Capture the cell that displays the provided text and extract its (x, y) central coordinate. 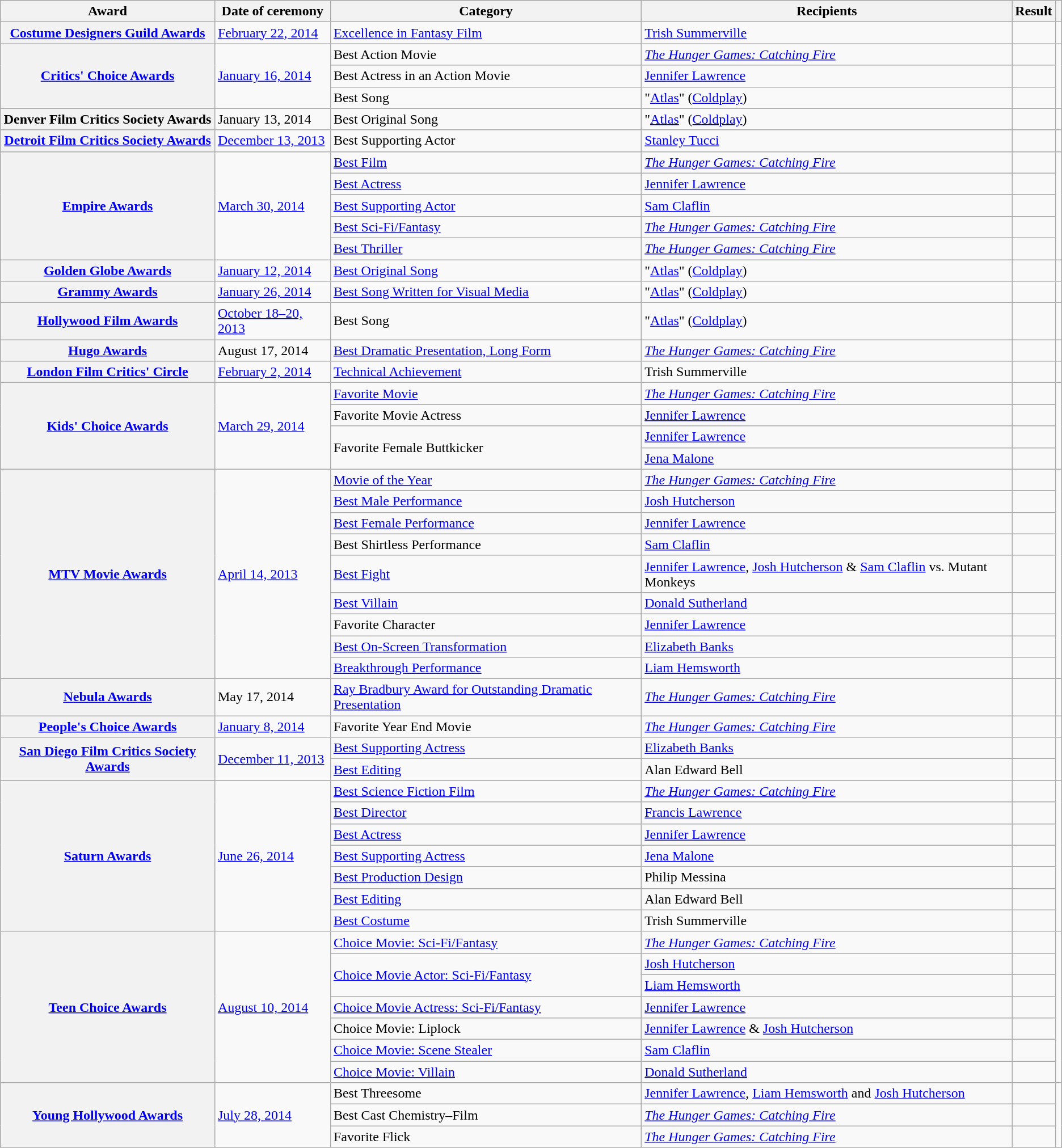
Choice Movie Actress: Sci-Fi/Fantasy (486, 1007)
Jennifer Lawrence, Josh Hutcherson & Sam Claflin vs. Mutant Monkeys (827, 574)
Philip Messina (827, 877)
December 11, 2013 (272, 759)
Favorite Female Buttkicker (486, 448)
Choice Movie: Scene Stealer (486, 1050)
Francis Lawrence (827, 813)
January 8, 2014 (272, 727)
October 18–20, 2013 (272, 321)
August 17, 2014 (272, 351)
January 26, 2014 (272, 292)
Favorite Movie Actress (486, 415)
December 13, 2013 (272, 141)
Detroit Film Critics Society Awards (108, 141)
Jennifer Lawrence, Liam Hemsworth and Josh Hutcherson (827, 1094)
Choice Movie: Liplock (486, 1029)
Best Female Performance (486, 523)
January 16, 2014 (272, 76)
February 2, 2014 (272, 372)
Favorite Movie (486, 394)
Best Shirtless Performance (486, 545)
Hollywood Film Awards (108, 321)
January 12, 2014 (272, 271)
Award (108, 11)
Costume Designers Guild Awards (108, 33)
Saturn Awards (108, 856)
Result (1034, 11)
Hugo Awards (108, 351)
Best On-Screen Transformation (486, 646)
Young Hollywood Awards (108, 1115)
Nebula Awards (108, 698)
Best Male Performance (486, 501)
Golden Globe Awards (108, 271)
Choice Movie: Sci-Fi/Fantasy (486, 942)
Choice Movie: Villain (486, 1072)
Best Fight (486, 574)
Best Sci-Fi/Fantasy (486, 227)
Best Villain (486, 603)
March 29, 2014 (272, 426)
June 26, 2014 (272, 856)
Best Dramatic Presentation, Long Form (486, 351)
Best Cast Chemistry–Film (486, 1115)
Best Action Movie (486, 54)
Favorite Character (486, 624)
Ray Bradbury Award for Outstanding Dramatic Presentation (486, 698)
August 10, 2014 (272, 1007)
April 14, 2013 (272, 574)
Choice Movie Actor: Sci-Fi/Fantasy (486, 974)
Best Threesome (486, 1094)
Recipients (827, 11)
May 17, 2014 (272, 698)
Stanley Tucci (827, 141)
Date of ceremony (272, 11)
Breakthrough Performance (486, 668)
Best Production Design (486, 877)
Empire Awards (108, 205)
Best Actress in an Action Movie (486, 76)
January 13, 2014 (272, 119)
Best Costume (486, 921)
London Film Critics' Circle (108, 372)
Excellence in Fantasy Film (486, 33)
Kids' Choice Awards (108, 426)
July 28, 2014 (272, 1115)
Category (486, 11)
Movie of the Year (486, 480)
Best Song Written for Visual Media (486, 292)
People's Choice Awards (108, 727)
March 30, 2014 (272, 205)
Best Science Fiction Film (486, 791)
Teen Choice Awards (108, 1007)
Best Thriller (486, 248)
Favorite Flick (486, 1137)
MTV Movie Awards (108, 574)
San Diego Film Critics Society Awards (108, 759)
Best Director (486, 813)
Critics' Choice Awards (108, 76)
Jennifer Lawrence & Josh Hutcherson (827, 1029)
Best Film (486, 162)
February 22, 2014 (272, 33)
Grammy Awards (108, 292)
Denver Film Critics Society Awards (108, 119)
Technical Achievement (486, 372)
Favorite Year End Movie (486, 727)
